Find where the given text appears and provide that cell's center as [x, y] coordinate. 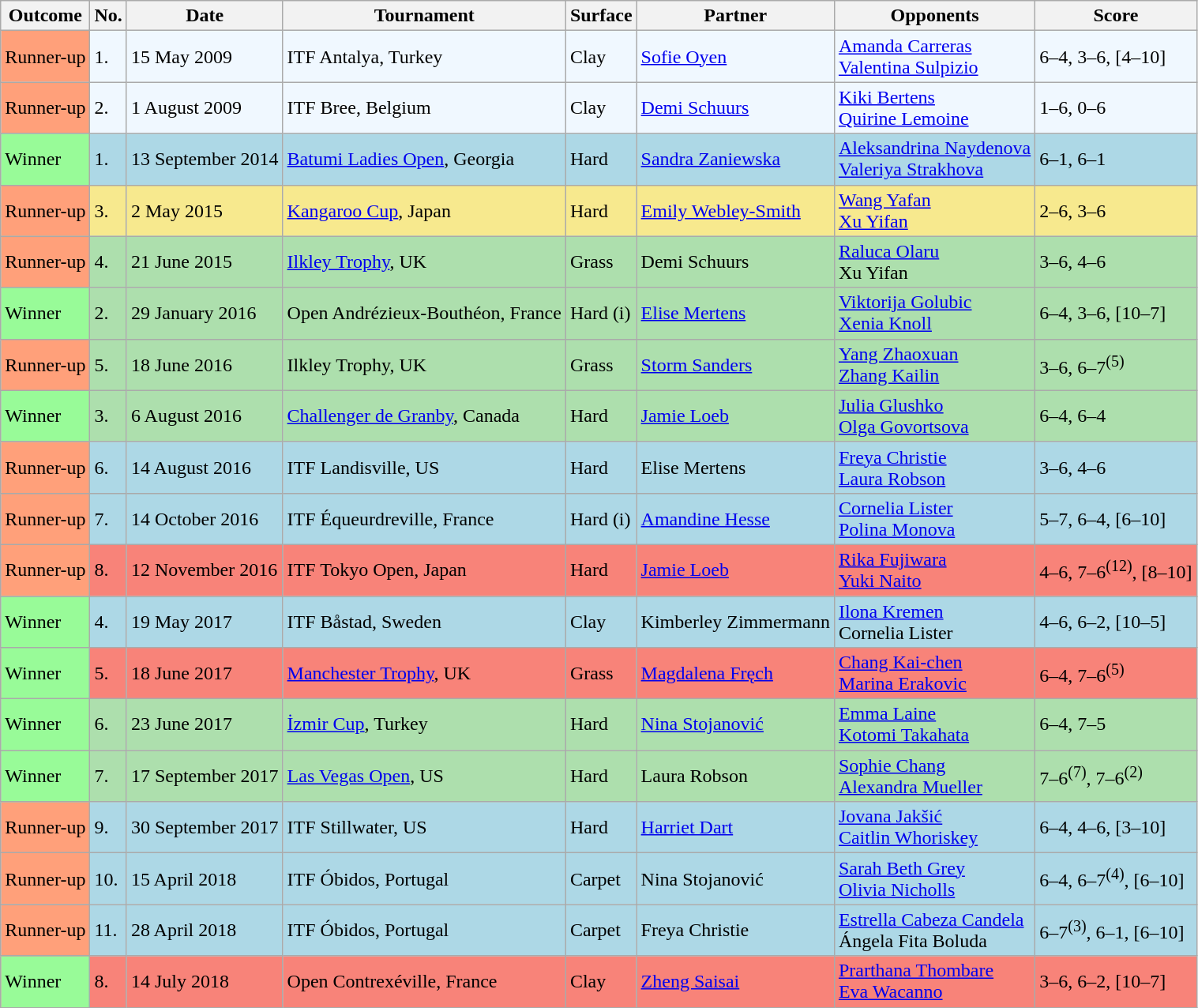
Opponents [934, 16]
1–6, 0–6 [1116, 107]
Ilona Kremen Cornelia Lister [934, 621]
14 July 2018 [205, 981]
Aleksandrina Naydenova Valeriya Strakhova [934, 160]
ITF Stillwater, US [424, 828]
15 April 2018 [205, 878]
Kangaroo Cup, Japan [424, 210]
11. [108, 931]
14 October 2016 [205, 518]
ITF Tokyo Open, Japan [424, 570]
Sophie Chang Alexandra Mueller [934, 776]
Sarah Beth Grey Olivia Nicholls [934, 878]
7–6(7), 7–6(2) [1116, 776]
Emily Webley-Smith [735, 210]
Jovana Jakšić Caitlin Whoriskey [934, 828]
ITF Équeurdreville, France [424, 518]
3–6, 6–7(5) [1116, 365]
İzmir Cup, Turkey [424, 725]
21 June 2015 [205, 262]
Challenger de Granby, Canada [424, 416]
ITF Båstad, Sweden [424, 621]
ITF Landisville, US [424, 468]
Date [205, 16]
Manchester Trophy, UK [424, 673]
30 September 2017 [205, 828]
Amanda Carreras Valentina Sulpizio [934, 57]
28 April 2018 [205, 931]
6–7(3), 6–1, [6–10] [1116, 931]
Tournament [424, 16]
Open Contrexéville, France [424, 981]
1 August 2009 [205, 107]
Batumi Ladies Open, Georgia [424, 160]
6–4, 4–6, [3–10] [1116, 828]
Freya Christie Laura Robson [934, 468]
2 May 2015 [205, 210]
6–4, 3–6, [10–7] [1116, 313]
Cornelia Lister Polina Monova [934, 518]
4–6, 7–6(12), [8–10] [1116, 570]
Julia Glushko Olga Govortsova [934, 416]
6–1, 6–1 [1116, 160]
Viktorija Golubic Xenia Knoll [934, 313]
Magdalena Fręch [735, 673]
Kiki Bertens Quirine Lemoine [934, 107]
Storm Sanders [735, 365]
Amandine Hesse [735, 518]
6 August 2016 [205, 416]
9. [108, 828]
19 May 2017 [205, 621]
Yang Zhaoxuan Zhang Kailin [934, 365]
6–4, 6–7(4), [6–10] [1116, 878]
Raluca Olaru Xu Yifan [934, 262]
6–4, 7–6(5) [1116, 673]
Outcome [46, 16]
29 January 2016 [205, 313]
23 June 2017 [205, 725]
Emma Laine Kotomi Takahata [934, 725]
ITF Bree, Belgium [424, 107]
6–4, 7–5 [1116, 725]
3–6, 6–2, [10–7] [1116, 981]
4–6, 6–2, [10–5] [1116, 621]
Wang Yafan Xu Yifan [934, 210]
Freya Christie [735, 931]
18 June 2016 [205, 365]
No. [108, 16]
6–4, 3–6, [4–10] [1116, 57]
Harriet Dart [735, 828]
13 September 2014 [205, 160]
Prarthana Thombare Eva Wacanno [934, 981]
Surface [601, 16]
ITF Antalya, Turkey [424, 57]
14 August 2016 [205, 468]
12 November 2016 [205, 570]
Zheng Saisai [735, 981]
Open Andrézieux-Bouthéon, France [424, 313]
Estrella Cabeza Candela Ángela Fita Boluda [934, 931]
Score [1116, 16]
Laura Robson [735, 776]
Las Vegas Open, US [424, 776]
Rika Fujiwara Yuki Naito [934, 570]
Kimberley Zimmermann [735, 621]
15 May 2009 [205, 57]
10. [108, 878]
Chang Kai-chen Marina Erakovic [934, 673]
Sandra Zaniewska [735, 160]
Partner [735, 16]
17 September 2017 [205, 776]
6–4, 6–4 [1116, 416]
Sofie Oyen [735, 57]
2–6, 3–6 [1116, 210]
5–7, 6–4, [6–10] [1116, 518]
18 June 2017 [205, 673]
